Extract the [x, y] coordinate from the center of the cell holding the provided text.  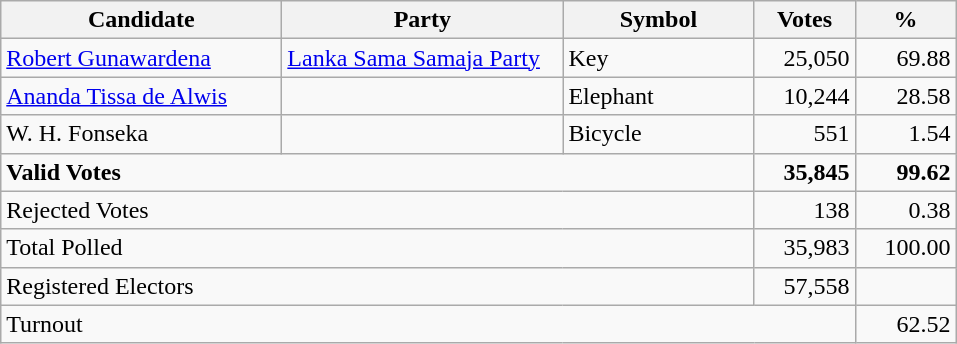
551 [804, 134]
99.62 [906, 172]
Elephant [658, 96]
69.88 [906, 58]
Valid Votes [378, 172]
57,558 [804, 286]
25,050 [804, 58]
Symbol [658, 20]
35,983 [804, 248]
0.38 [906, 210]
Turnout [428, 324]
35,845 [804, 172]
Bicycle [658, 134]
10,244 [804, 96]
% [906, 20]
Ananda Tissa de Alwis [142, 96]
Rejected Votes [378, 210]
Votes [804, 20]
W. H. Fonseka [142, 134]
100.00 [906, 248]
28.58 [906, 96]
Key [658, 58]
Candidate [142, 20]
1.54 [906, 134]
Lanka Sama Samaja Party [422, 58]
Total Polled [378, 248]
138 [804, 210]
Robert Gunawardena [142, 58]
Party [422, 20]
Registered Electors [378, 286]
62.52 [906, 324]
